Scan for the cell matching the given text and deliver its [x, y] coordinate at center. 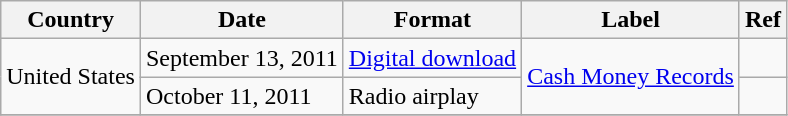
Country [71, 20]
Format [432, 20]
September 13, 2011 [242, 58]
Label [631, 20]
Cash Money Records [631, 77]
Ref [762, 20]
Date [242, 20]
Radio airplay [432, 96]
October 11, 2011 [242, 96]
Digital download [432, 58]
United States [71, 77]
